For the text-containing cell, return its midpoint in [X, Y] coordinate format. 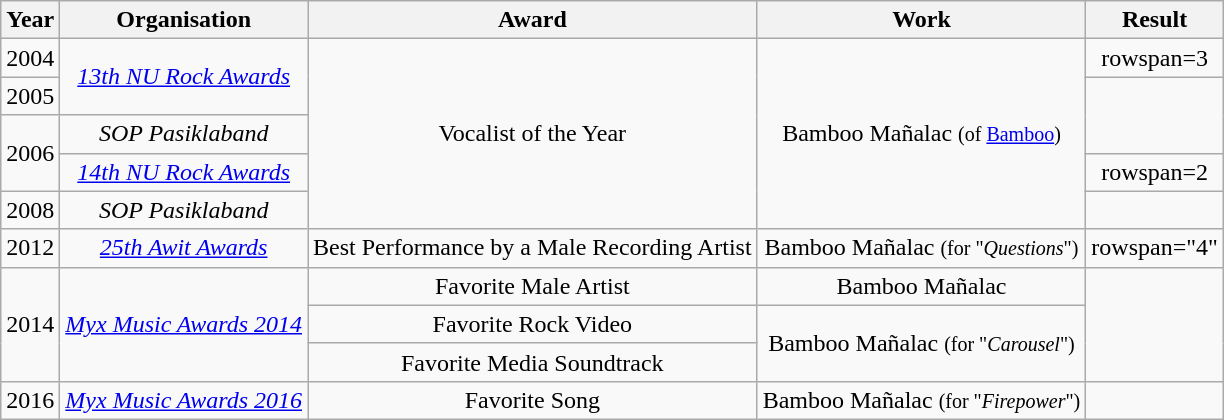
Year [30, 20]
Bamboo Mañalac (for "Carousel") [922, 343]
rowspan=2 [1155, 172]
Bamboo Mañalac (of Bamboo) [922, 134]
2004 [30, 58]
2016 [30, 400]
rowspan=3 [1155, 58]
Work [922, 20]
Myx Music Awards 2016 [184, 400]
Bamboo Mañalac (for "Questions") [922, 248]
Favorite Rock Video [533, 324]
Best Performance by a Male Recording Artist [533, 248]
Bamboo Mañalac [922, 286]
Result [1155, 20]
Favorite Media Soundtrack [533, 362]
2008 [30, 210]
2006 [30, 153]
14th NU Rock Awards [184, 172]
2012 [30, 248]
2014 [30, 324]
2005 [30, 96]
Bamboo Mañalac (for "Firepower") [922, 400]
13th NU Rock Awards [184, 77]
Myx Music Awards 2014 [184, 324]
Organisation [184, 20]
Favorite Male Artist [533, 286]
Vocalist of the Year [533, 134]
25th Awit Awards [184, 248]
rowspan="4" [1155, 248]
Award [533, 20]
Favorite Song [533, 400]
